Provide the [X, Y] coordinate of the cell's center where the given text is located.  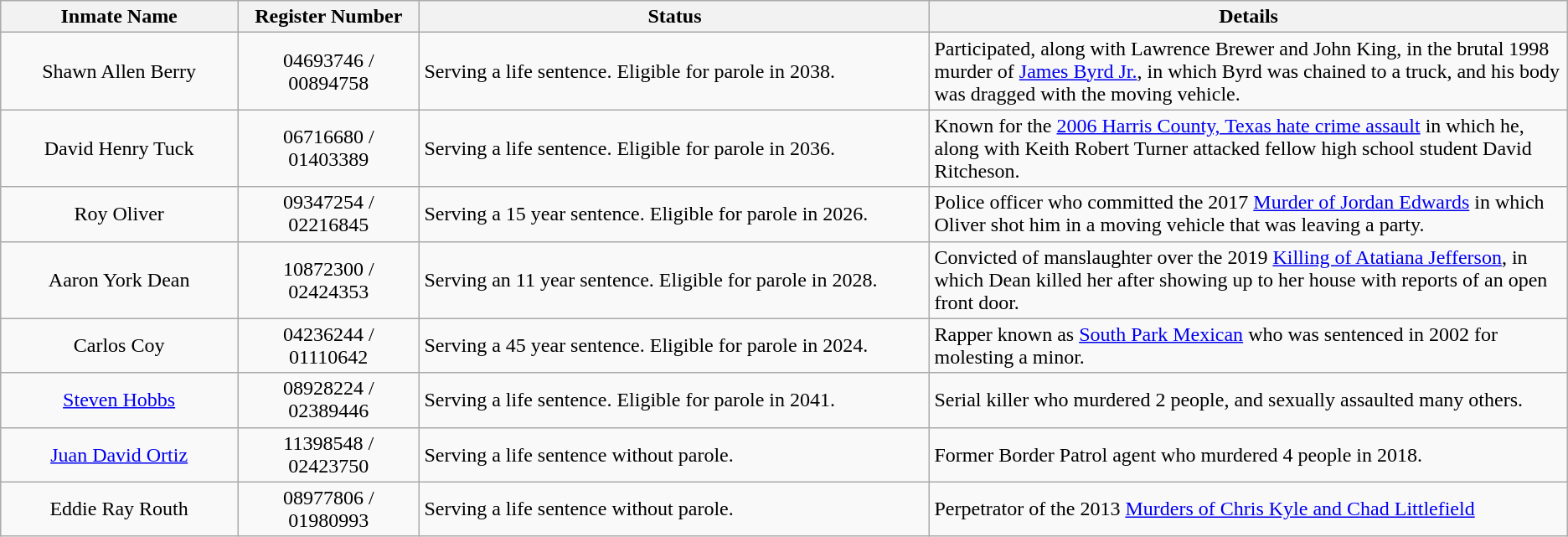
Serving a 45 year sentence. Eligible for parole in 2024. [675, 345]
Eddie Ray Routh [119, 509]
Serial killer who murdered 2 people, and sexually assaulted many others. [1248, 400]
Serving a life sentence. Eligible for parole in 2041. [675, 400]
Carlos Coy [119, 345]
09347254 / 02216845 [328, 214]
Serving a life sentence. Eligible for parole in 2038. [675, 71]
Steven Hobbs [119, 400]
Serving a life sentence. Eligible for parole in 2036. [675, 148]
Serving a 15 year sentence. Eligible for parole in 2026. [675, 214]
10872300 / 02424353 [328, 280]
Register Number [328, 17]
04236244 / 01110642 [328, 345]
Perpetrator of the 2013 Murders of Chris Kyle and Chad Littlefield [1248, 509]
Juan David Ortiz [119, 454]
06716680 / 01403389 [328, 148]
08928224 / 02389446 [328, 400]
Roy Oliver [119, 214]
Former Border Patrol agent who murdered 4 people in 2018. [1248, 454]
David Henry Tuck [119, 148]
Status [675, 17]
Inmate Name [119, 17]
Shawn Allen Berry [119, 71]
Rapper known as South Park Mexican who was sentenced in 2002 for molesting a minor. [1248, 345]
Aaron York Dean [119, 280]
11398548 / 02423750 [328, 454]
Police officer who committed the 2017 Murder of Jordan Edwards in which Oliver shot him in a moving vehicle that was leaving a party. [1248, 214]
Details [1248, 17]
04693746 / 00894758 [328, 71]
08977806 / 01980993 [328, 509]
Serving an 11 year sentence. Eligible for parole in 2028. [675, 280]
